Find where the given text appears and provide that cell's center as (X, Y) coordinate. 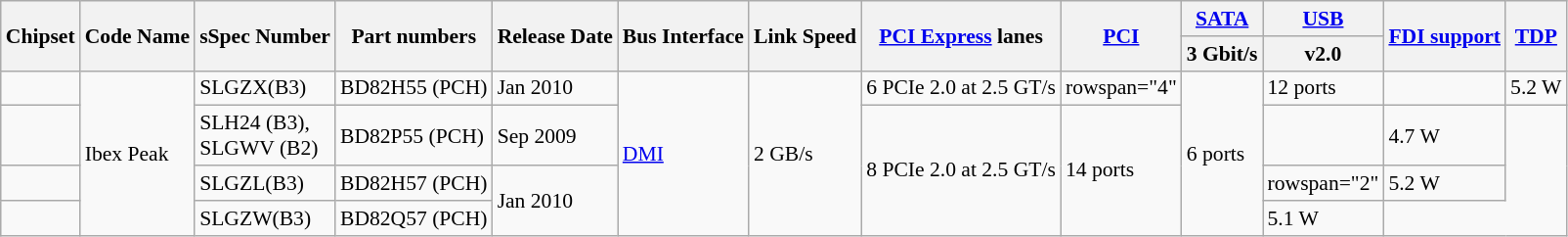
DMI (683, 153)
USB (1324, 19)
SATA (1222, 19)
Chipset (41, 35)
BD82H55 (PCH) (414, 88)
Sep 2009 (555, 135)
Part numbers (414, 35)
SLH24 (B3),SLGWV (B2) (265, 135)
PCI (1121, 35)
Link Speed (806, 35)
sSpec Number (265, 35)
12 ports (1324, 88)
2 GB/s (806, 153)
TDP (1537, 35)
BD82Q57 (PCH) (414, 218)
6 ports (1222, 153)
SLGZW(B3) (265, 218)
PCI Express lanes (961, 35)
14 ports (1121, 170)
SLGZL(B3) (265, 183)
8 PCIe 2.0 at 2.5 GT/s (961, 170)
BD82P55 (PCH) (414, 135)
Code Name (137, 35)
Ibex Peak (137, 153)
BD82H57 (PCH) (414, 183)
5.1 W (1324, 218)
Bus Interface (683, 35)
v2.0 (1324, 54)
4.7 W (1445, 135)
rowspan="2" (1324, 183)
FDI support (1445, 35)
Release Date (555, 35)
SLGZX(B3) (265, 88)
6 PCIe 2.0 at 2.5 GT/s (961, 88)
3 Gbit/s (1222, 54)
rowspan="4" (1121, 88)
